Identify which cell holds the provided text, then report its (x, y) central coordinate. 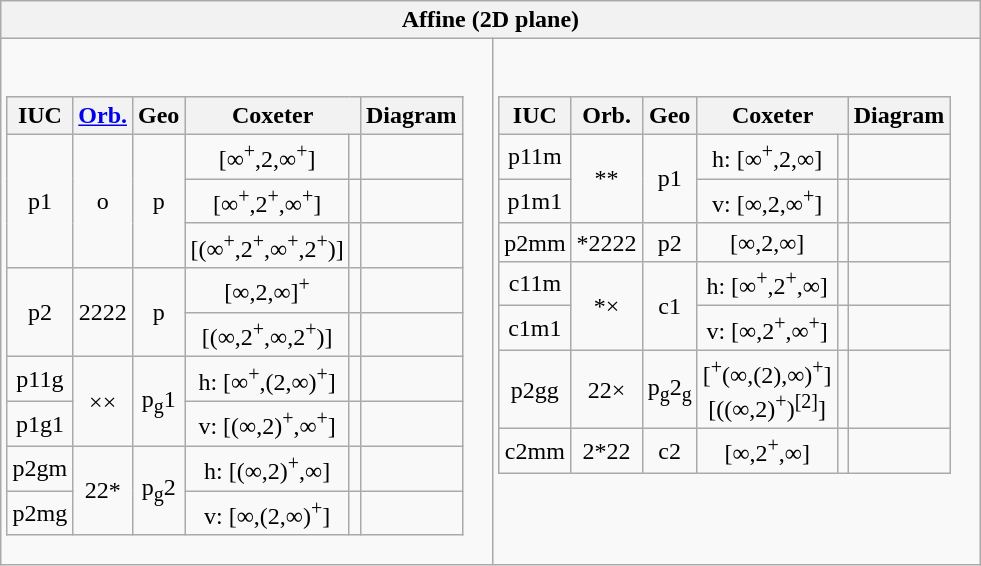
c2 (670, 450)
p1m1 (535, 202)
v: [∞,(2,∞)+] (267, 514)
2*22 (606, 450)
×× (103, 402)
v: [(∞,2)+,∞+] (267, 424)
h: [∞+,2,∞] (767, 156)
pg1 (159, 402)
[∞+,2,∞+] (267, 156)
[+(∞,(2),∞)+][((∞,2)+)[2]] (767, 389)
Affine (2D plane) (490, 20)
[∞,2,∞]+ (267, 290)
c2mm (535, 450)
[(∞,2+,∞,2+)] (267, 334)
p11m (535, 156)
[∞+,2+,∞+] (267, 202)
2222 (103, 312)
p2mg (40, 514)
o (103, 201)
p2gm (40, 468)
p2mm (535, 242)
v: [∞,2+,∞+] (767, 328)
[(∞+,2+,∞+,2+)] (267, 246)
c11m (535, 284)
c1m1 (535, 328)
[∞,2+,∞] (767, 450)
h: [(∞,2)+,∞] (267, 468)
22* (103, 490)
c1 (670, 306)
v: [∞,2,∞+] (767, 202)
p1g1 (40, 424)
pg2 (159, 490)
h: [∞+,(2,∞)+] (267, 380)
** (606, 178)
pg2g (670, 389)
p2gg (535, 389)
p11g (40, 380)
22× (606, 389)
h: [∞+,2+,∞] (767, 284)
[∞,2,∞] (767, 242)
*× (606, 306)
*2222 (606, 242)
